Output the [x, y] coordinate of the center of the cell containing the given text.  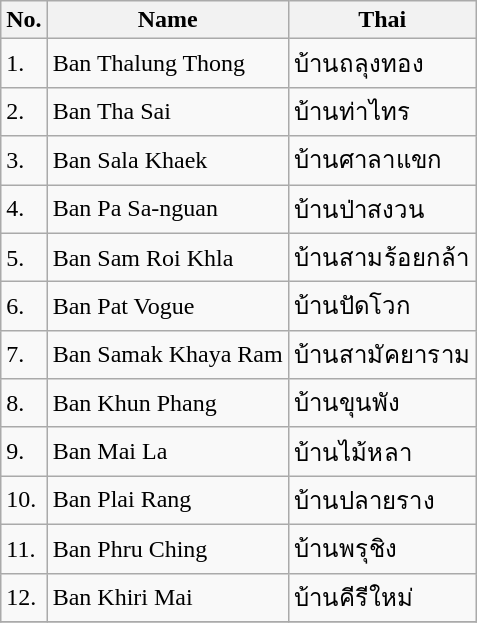
4. [24, 208]
11. [24, 548]
Ban Pa Sa-nguan [168, 208]
8. [24, 404]
Ban Tha Sai [168, 112]
บ้านพรุชิง [382, 548]
บ้านขุนพัง [382, 404]
บ้านสามัคยาราม [382, 354]
บ้านท่าไทร [382, 112]
3. [24, 160]
Ban Plai Rang [168, 500]
Ban Samak Khaya Ram [168, 354]
2. [24, 112]
Ban Khun Phang [168, 404]
10. [24, 500]
บ้านปัดโวก [382, 306]
Ban Mai La [168, 452]
1. [24, 64]
Ban Pat Vogue [168, 306]
6. [24, 306]
บ้านสามร้อยกล้า [382, 258]
บ้านป่าสงวน [382, 208]
Ban Thalung Thong [168, 64]
Ban Phru Ching [168, 548]
Thai [382, 20]
Ban Khiri Mai [168, 598]
บ้านศาลาแขก [382, 160]
12. [24, 598]
บ้านปลายราง [382, 500]
บ้านถลุงทอง [382, 64]
9. [24, 452]
Ban Sala Khaek [168, 160]
No. [24, 20]
Ban Sam Roi Khla [168, 258]
บ้านคีรีใหม่ [382, 598]
5. [24, 258]
Name [168, 20]
7. [24, 354]
บ้านไม้หลา [382, 452]
